For the text-containing cell, return its midpoint in [x, y] coordinate format. 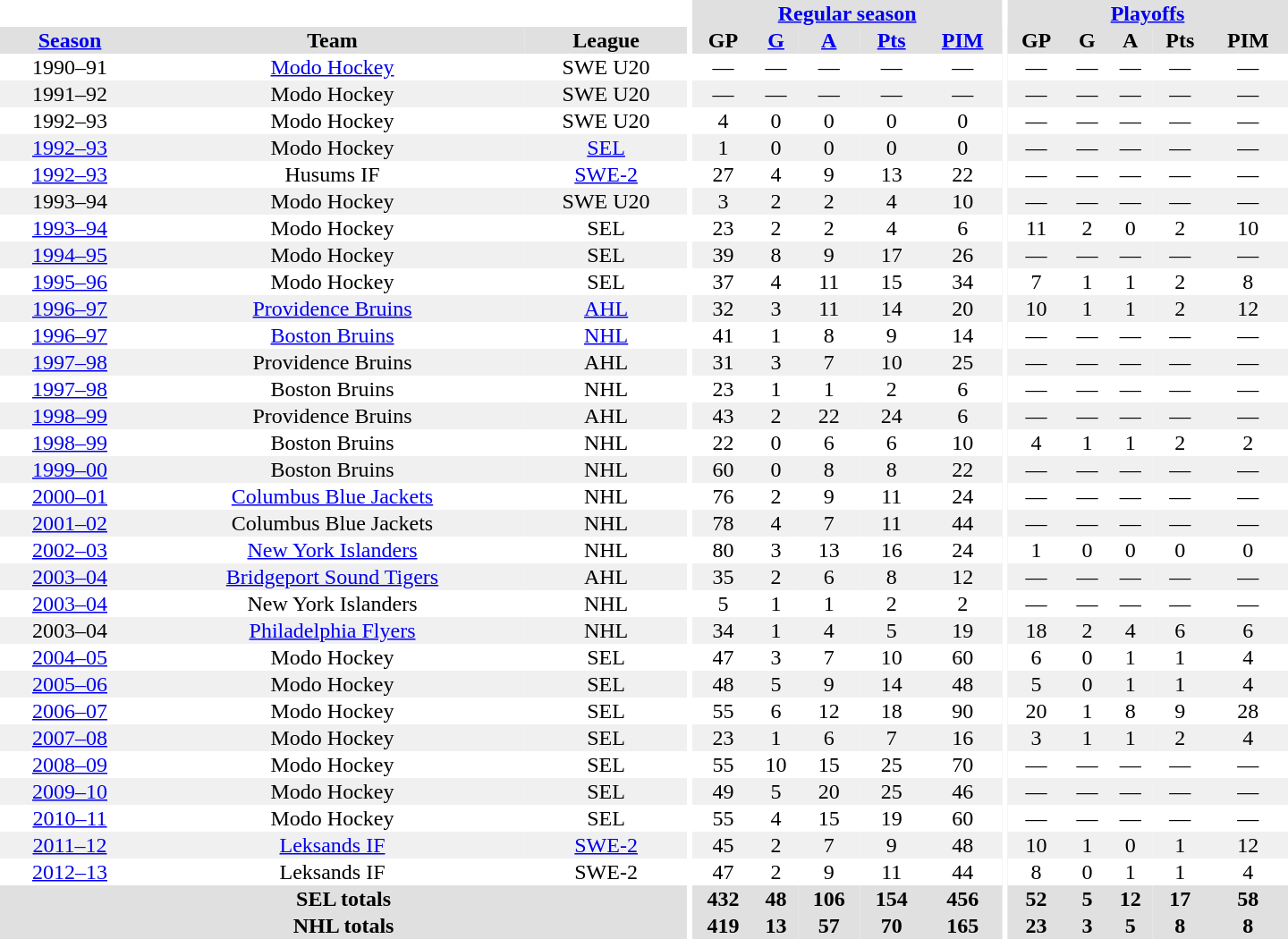
2005–06 [70, 684]
2007–08 [70, 738]
106 [829, 899]
57 [829, 926]
Husums IF [333, 174]
1995–96 [70, 282]
League [606, 40]
2009–10 [70, 791]
2006–07 [70, 711]
Season [70, 40]
43 [724, 416]
456 [962, 899]
39 [724, 255]
419 [724, 926]
SEL totals [343, 899]
2011–12 [70, 845]
26 [962, 255]
45 [724, 845]
Team [333, 40]
NHL totals [343, 926]
165 [962, 926]
76 [724, 496]
Playoffs [1148, 13]
58 [1249, 899]
2010–11 [70, 818]
1999–00 [70, 469]
32 [724, 309]
432 [724, 899]
52 [1036, 899]
1994–95 [70, 255]
Philadelphia Flyers [333, 630]
31 [724, 362]
1990–91 [70, 67]
27 [724, 174]
28 [1249, 711]
2001–02 [70, 523]
1991–92 [70, 94]
2004–05 [70, 657]
90 [962, 711]
78 [724, 523]
2012–13 [70, 872]
Bridgeport Sound Tigers [333, 577]
46 [962, 791]
80 [724, 550]
35 [724, 577]
2000–01 [70, 496]
49 [724, 791]
Regular season [848, 13]
154 [892, 899]
2002–03 [70, 550]
41 [724, 335]
2008–09 [70, 765]
37 [724, 282]
